Provide the [X, Y] coordinate of the cell's center where the given text is located.  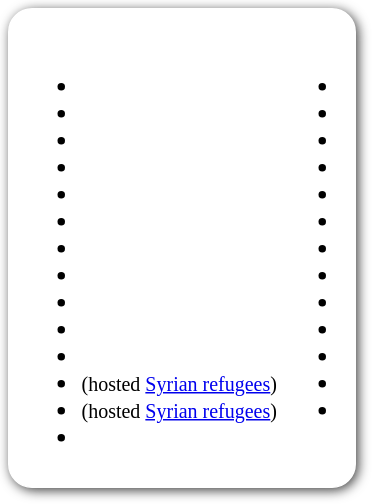
(hosted Syrian refugees) (hosted Syrian refugees) [149, 248]
